Search for the cell housing the specified text and yield its (X, Y) center coordinate. 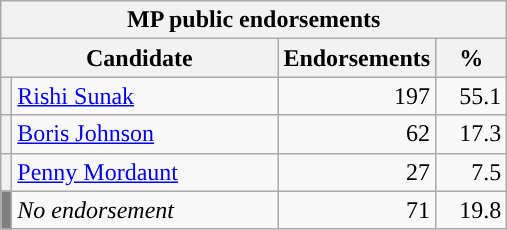
71 (357, 210)
55.1 (472, 96)
Penny Mordaunt (145, 172)
62 (357, 134)
27 (357, 172)
Candidate (140, 58)
No endorsement (145, 210)
MP public endorsements (254, 20)
17.3 (472, 134)
Rishi Sunak (145, 96)
197 (357, 96)
7.5 (472, 172)
19.8 (472, 210)
Endorsements (357, 58)
% (472, 58)
Boris Johnson (145, 134)
